Detect which cell encompasses the target text, then output its (X, Y) center coordinate. 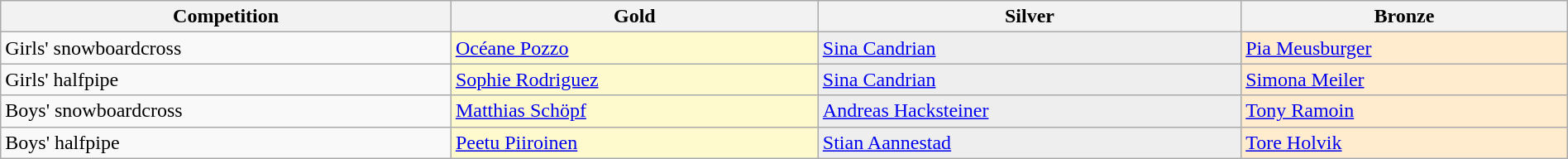
Stian Aannestad (1029, 142)
Girls' snowboardcross (227, 48)
Silver (1029, 17)
Matthias Schöpf (634, 111)
Tore Holvik (1404, 142)
Girls' halfpipe (227, 79)
Peetu Piiroinen (634, 142)
Océane Pozzo (634, 48)
Bronze (1404, 17)
Tony Ramoin (1404, 111)
Sophie Rodriguez (634, 79)
Boys' snowboardcross (227, 111)
Pia Meusburger (1404, 48)
Competition (227, 17)
Boys' halfpipe (227, 142)
Gold (634, 17)
Andreas Hacksteiner (1029, 111)
Simona Meiler (1404, 79)
